Scan for the cell matching the given text and deliver its [X, Y] coordinate at center. 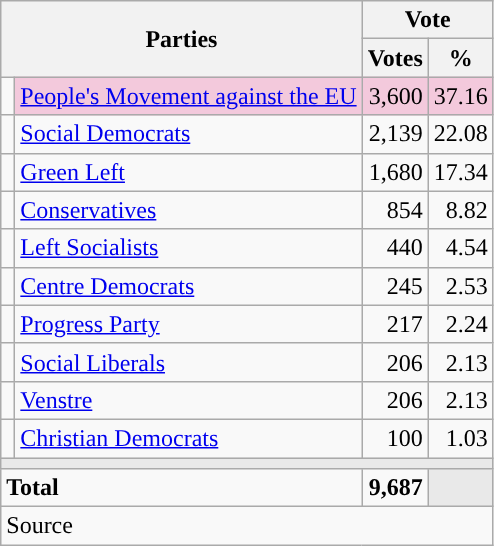
22.08 [460, 134]
8.82 [460, 210]
Venstre [188, 400]
Social Liberals [188, 362]
2.53 [460, 286]
Vote [428, 20]
Parties [182, 39]
People's Movement against the EU [188, 96]
217 [395, 324]
Left Socialists [188, 248]
1,680 [395, 172]
2.24 [460, 324]
440 [395, 248]
Votes [395, 58]
Social Democrats [188, 134]
3,600 [395, 96]
1.03 [460, 438]
37.16 [460, 96]
Green Left [188, 172]
2,139 [395, 134]
Source [248, 526]
100 [395, 438]
4.54 [460, 248]
17.34 [460, 172]
854 [395, 210]
Centre Democrats [188, 286]
Progress Party [188, 324]
Christian Democrats [188, 438]
Conservatives [188, 210]
Total [182, 488]
9,687 [395, 488]
245 [395, 286]
% [460, 58]
